Provide the (X, Y) coordinate of the cell's center where the given text is located.  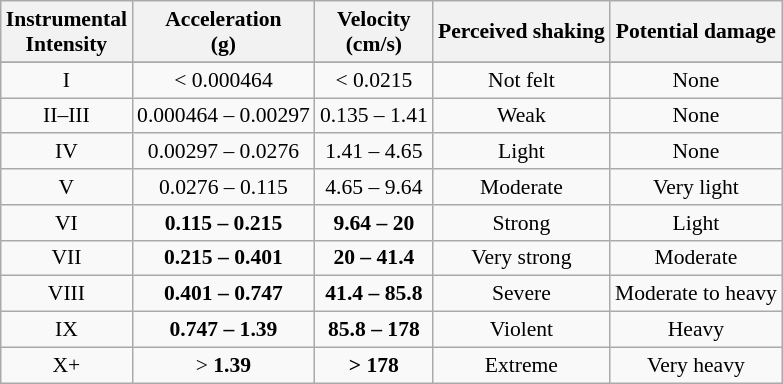
InstrumentalIntensity (66, 32)
Velocity(cm/s) (374, 32)
Strong (522, 223)
41.4 – 85.8 (374, 294)
VI (66, 223)
0.135 – 1.41 (374, 116)
IX (66, 330)
Severe (522, 294)
Moderate to heavy (696, 294)
Weak (522, 116)
0.000464 – 0.00297 (224, 116)
0.215 – 0.401 (224, 258)
85.8 – 178 (374, 330)
Not felt (522, 80)
II–III (66, 116)
0.115 – 0.215 (224, 223)
IV (66, 152)
0.00297 – 0.0276 (224, 152)
< 0.0215 (374, 80)
Acceleration(g) (224, 32)
Extreme (522, 365)
1.41 – 4.65 (374, 152)
0.401 – 0.747 (224, 294)
VII (66, 258)
Very light (696, 187)
4.65 – 9.64 (374, 187)
Heavy (696, 330)
0.747 – 1.39 (224, 330)
Perceived shaking (522, 32)
> 178 (374, 365)
VIII (66, 294)
0.0276 – 0.115 (224, 187)
Violent (522, 330)
V (66, 187)
20 – 41.4 (374, 258)
Potential damage (696, 32)
X+ (66, 365)
Very heavy (696, 365)
Very strong (522, 258)
I (66, 80)
9.64 – 20 (374, 223)
> 1.39 (224, 365)
< 0.000464 (224, 80)
